Locate the cell with the specified text and output its (x, y) center coordinate. 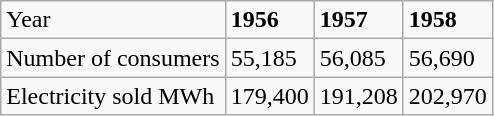
Year (113, 20)
1958 (448, 20)
202,970 (448, 96)
56,085 (358, 58)
55,185 (270, 58)
179,400 (270, 96)
1957 (358, 20)
56,690 (448, 58)
191,208 (358, 96)
1956 (270, 20)
Number of consumers (113, 58)
Electricity sold MWh (113, 96)
